Extract the [x, y] coordinate from the center of the cell holding the provided text.  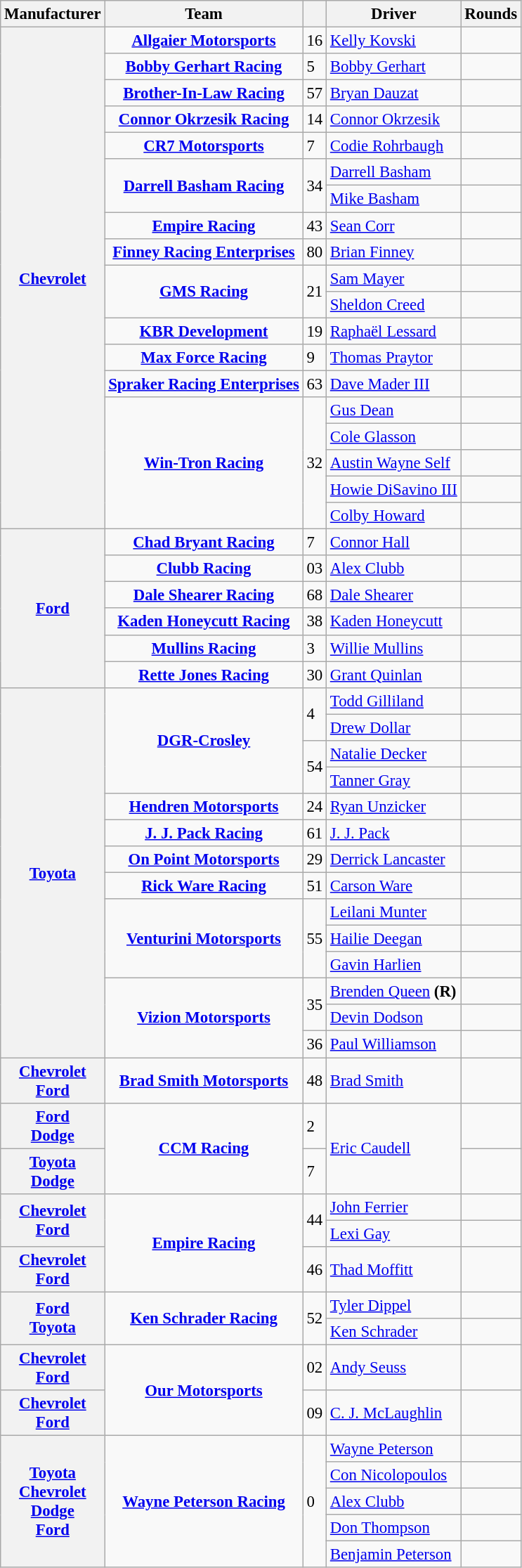
43 [315, 226]
21 [315, 291]
Leilani Munter [394, 912]
2 [315, 1126]
Howie DiSavino III [394, 490]
19 [315, 331]
KBR Development [204, 331]
Cole Glasson [394, 436]
Kelly Kovski [394, 41]
38 [315, 622]
CR7 Motorsports [204, 146]
Gus Dean [394, 410]
Thomas Praytor [394, 358]
48 [315, 1081]
Chad Bryant Racing [204, 543]
46 [315, 1269]
9 [315, 358]
Ford Toyota [53, 1318]
Ford [53, 609]
Natalie Decker [394, 754]
Mike Basham [394, 199]
Clubb Racing [204, 569]
Willie Mullins [394, 648]
51 [315, 886]
Raphaël Lessard [394, 331]
Vizion Motorsports [204, 1018]
CCM Racing [204, 1148]
Wayne Peterson Racing [204, 1502]
Eric Caudell [394, 1148]
Mullins Racing [204, 648]
Thad Moffitt [394, 1269]
36 [315, 1044]
35 [315, 1005]
Dave Mader III [394, 384]
Kaden Honeycutt [394, 622]
Drew Dollar [394, 727]
29 [315, 860]
Allgaier Motorsports [204, 41]
Manufacturer [53, 14]
03 [315, 569]
80 [315, 252]
John Ferrier [394, 1207]
Bryan Dauzat [394, 93]
Carson Ware [394, 886]
Colby Howard [394, 516]
Wayne Peterson [394, 1449]
Rick Ware Racing [204, 886]
Finney Racing Enterprises [204, 252]
On Point Motorsports [204, 860]
Connor Hall [394, 543]
Hailie Deegan [394, 939]
C. J. McLaughlin [394, 1413]
5 [315, 67]
Dale Shearer Racing [204, 595]
Hendren Motorsports [204, 807]
55 [315, 939]
Devin Dodson [394, 1018]
68 [315, 595]
Brenden Queen (R) [394, 992]
30 [315, 675]
Max Force Racing [204, 358]
J. J. Pack [394, 833]
Rette Jones Racing [204, 675]
Sean Corr [394, 226]
02 [315, 1368]
09 [315, 1413]
Kaden Honeycutt Racing [204, 622]
J. J. Pack Racing [204, 833]
Ken Schrader Racing [204, 1318]
57 [315, 93]
Sheldon Creed [394, 304]
Spraker Racing Enterprises [204, 384]
Codie Rohrbaugh [394, 146]
Driver [394, 14]
Darrell Basham Racing [204, 186]
16 [315, 41]
0 [315, 1502]
Gavin Harlien [394, 965]
Brad Smith [394, 1081]
Sam Mayer [394, 278]
Andy Seuss [394, 1368]
Chevrolet [53, 278]
Toyota Chevrolet Dodge Ford [53, 1502]
GMS Racing [204, 291]
14 [315, 119]
Todd Gilliland [394, 701]
Win-Tron Racing [204, 463]
Connor Okrzesik Racing [204, 119]
Paul Williamson [394, 1044]
Bobby Gerhart [394, 67]
Con Nicolopoulos [394, 1475]
24 [315, 807]
Bobby Gerhart Racing [204, 67]
Derrick Lancaster [394, 860]
Dale Shearer [394, 595]
Don Thompson [394, 1528]
61 [315, 833]
Connor Okrzesik [394, 119]
Brad Smith Motorsports [204, 1081]
Ford Dodge [53, 1126]
44 [315, 1220]
Lexi Gay [394, 1233]
Our Motorsports [204, 1390]
Team [204, 14]
DGR-Crosley [204, 740]
Benjamin Peterson [394, 1555]
Tyler Dippel [394, 1305]
Brother-In-Law Racing [204, 93]
Ken Schrader [394, 1332]
Tanner Gray [394, 780]
32 [315, 463]
Brian Finney [394, 252]
Darrell Basham [394, 172]
54 [315, 767]
3 [315, 648]
Toyota [53, 872]
Ryan Unzicker [394, 807]
4 [315, 714]
Rounds [490, 14]
Toyota Dodge [53, 1171]
Venturini Motorsports [204, 939]
Grant Quinlan [394, 675]
52 [315, 1318]
Austin Wayne Self [394, 463]
34 [315, 186]
63 [315, 384]
